Capture the cell that displays the provided text and extract its [X, Y] central coordinate. 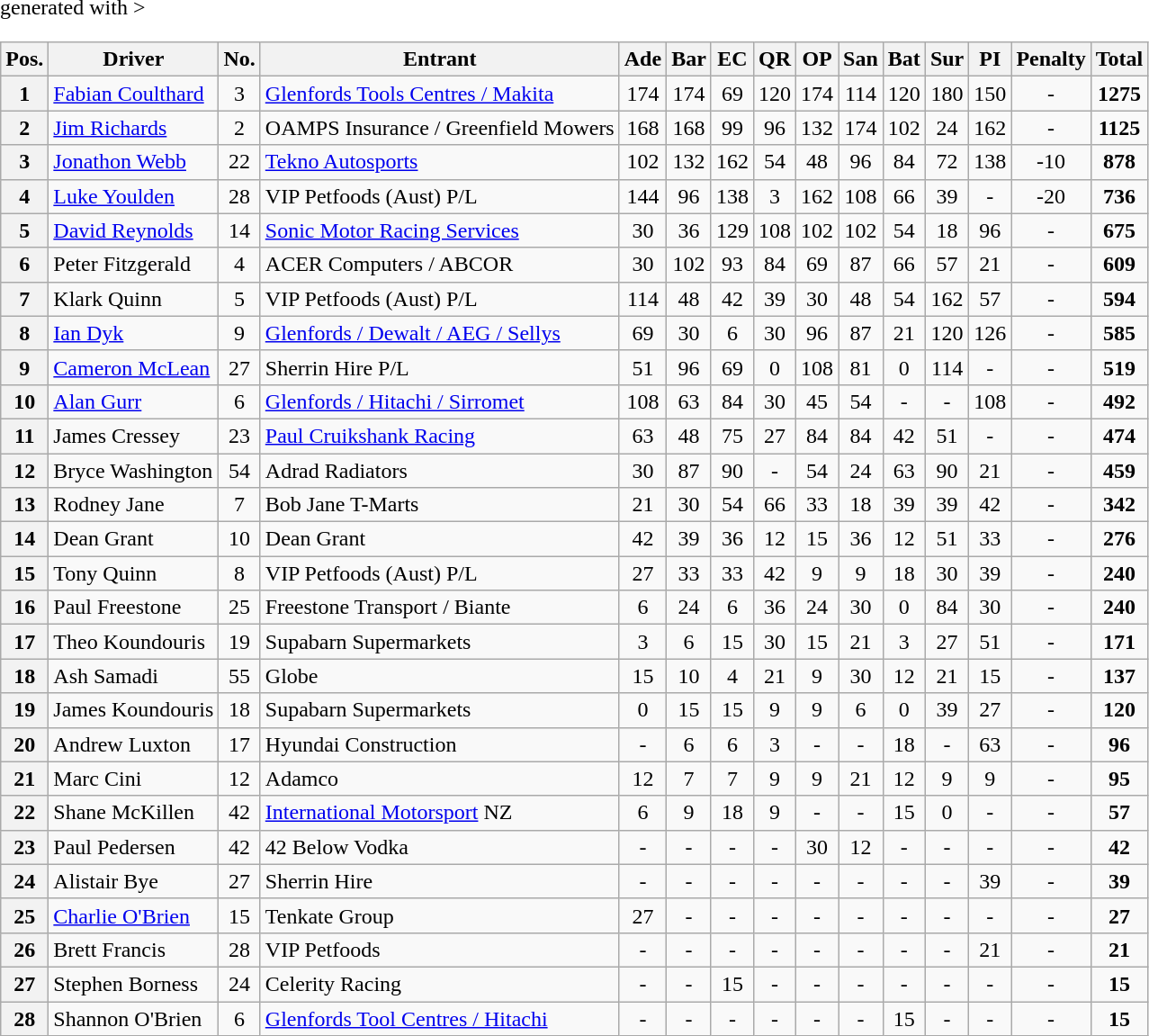
81 [861, 367]
Luke Youlden [133, 196]
Brett Francis [133, 950]
Klark Quinn [133, 299]
James Koundouris [133, 710]
Paul Freestone [133, 608]
PI [990, 59]
1125 [1119, 128]
Glenfords / Dewalt / AEG / Sellys [439, 333]
11 [25, 436]
Tony Quinn [133, 573]
55 [239, 676]
736 [1119, 196]
75 [732, 436]
James Cressey [133, 436]
Ian Dyk [133, 333]
San [861, 59]
137 [1119, 676]
150 [990, 94]
Shannon O'Brien [133, 1018]
Hyundai Construction [439, 744]
Rodney Jane [133, 505]
QR [774, 59]
519 [1119, 367]
OP [817, 59]
-10 [1051, 162]
72 [947, 162]
171 [1119, 642]
Paul Pedersen [133, 847]
276 [1119, 539]
126 [990, 333]
Adrad Radiators [439, 471]
Bar [689, 59]
609 [1119, 265]
Driver [133, 59]
342 [1119, 505]
Penalty [1051, 59]
Shane McKillen [133, 813]
Bat [903, 59]
16 [25, 608]
Paul Cruikshank Racing [439, 436]
492 [1119, 401]
Sonic Motor Racing Services [439, 230]
ACER Computers / ABCOR [439, 265]
-20 [1051, 196]
Bob Jane T-Marts [439, 505]
42 Below Vodka [439, 847]
Glenfords Tools Centres / Makita [439, 94]
Charlie O'Brien [133, 915]
Peter Fitzgerald [133, 265]
Bryce Washington [133, 471]
585 [1119, 333]
Pos. [25, 59]
Freestone Transport / Biante [439, 608]
675 [1119, 230]
Theo Koundouris [133, 642]
93 [732, 265]
474 [1119, 436]
Celerity Racing [439, 984]
Sherrin Hire [439, 881]
OAMPS Insurance / Greenfield Mowers [439, 128]
Andrew Luxton [133, 744]
Alan Gurr [133, 401]
99 [732, 128]
95 [1119, 779]
13 [25, 505]
594 [1119, 299]
Cameron McLean [133, 367]
Entrant [439, 59]
Ade [642, 59]
878 [1119, 162]
Globe [439, 676]
Sherrin Hire P/L [439, 367]
144 [642, 196]
Tenkate Group [439, 915]
45 [817, 401]
Stephen Borness [133, 984]
180 [947, 94]
VIP Petfoods [439, 950]
20 [25, 744]
Marc Cini [133, 779]
Alistair Bye [133, 881]
459 [1119, 471]
1275 [1119, 94]
Adamco [439, 779]
Jonathon Webb [133, 162]
David Reynolds [133, 230]
Glenfords Tool Centres / Hitachi [439, 1018]
Tekno Autosports [439, 162]
26 [25, 950]
EC [732, 59]
Sur [947, 59]
Fabian Coulthard [133, 94]
No. [239, 59]
Total [1119, 59]
Ash Samadi [133, 676]
Glenfords / Hitachi / Sirromet [439, 401]
International Motorsport NZ [439, 813]
Jim Richards [133, 128]
129 [732, 230]
1 [25, 94]
